Locate the cell with the specified text and output its (X, Y) center coordinate. 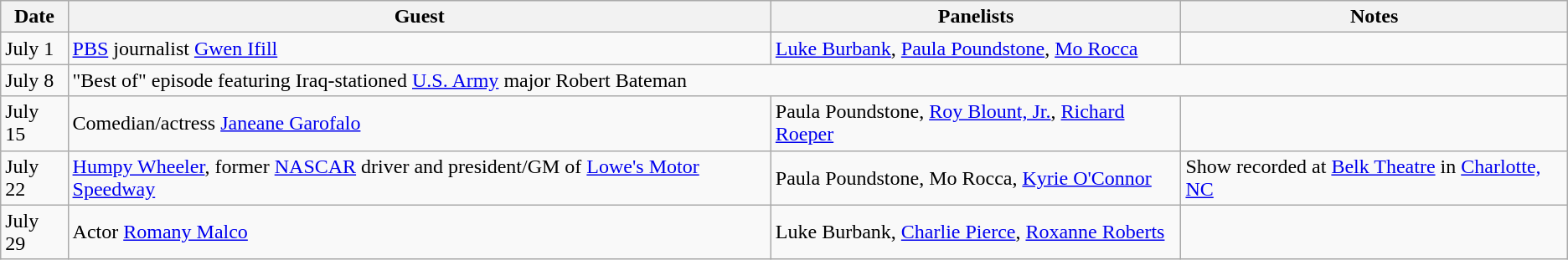
July 1 (34, 48)
Humpy Wheeler, former NASCAR driver and president/GM of Lowe's Motor Speedway (419, 177)
July 8 (34, 80)
Luke Burbank, Paula Poundstone, Mo Rocca (976, 48)
Paula Poundstone, Roy Blount, Jr., Richard Roeper (976, 124)
"Best of" episode featuring Iraq-stationed U.S. Army major Robert Bateman (818, 80)
Actor Romany Malco (419, 232)
Show recorded at Belk Theatre in Charlotte, NC (1374, 177)
Panelists (976, 17)
Guest (419, 17)
Date (34, 17)
Comedian/actress Janeane Garofalo (419, 124)
July 29 (34, 232)
Paula Poundstone, Mo Rocca, Kyrie O'Connor (976, 177)
PBS journalist Gwen Ifill (419, 48)
July 22 (34, 177)
Luke Burbank, Charlie Pierce, Roxanne Roberts (976, 232)
Notes (1374, 17)
July 15 (34, 124)
